Scan for the cell matching the given text and deliver its (X, Y) coordinate at center. 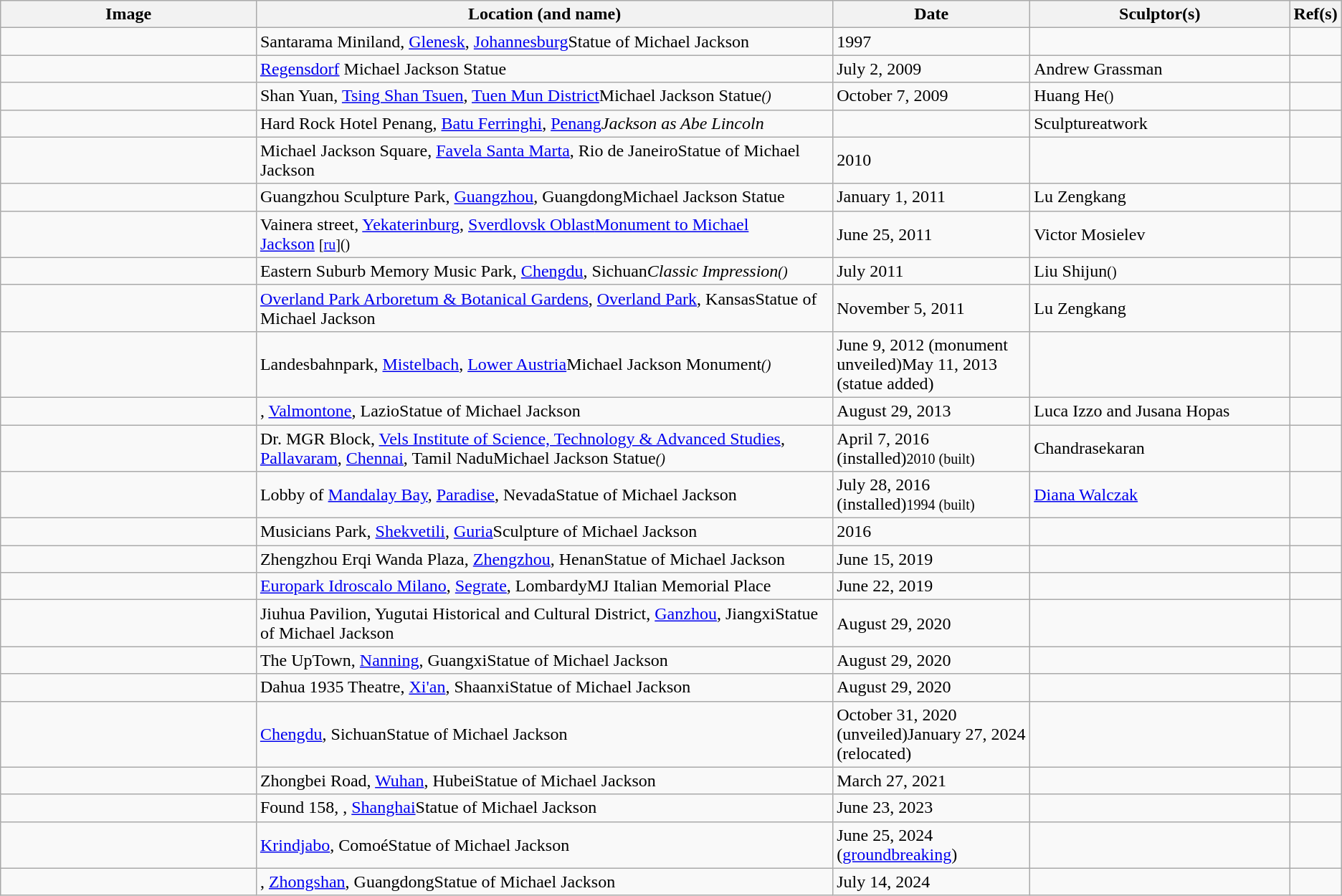
March 27, 2021 (932, 781)
Chandrasekaran (1160, 447)
Huang He() (1160, 96)
October 31, 2020 (unveiled)January 27, 2024 (relocated) (932, 734)
Shan Yuan, Tsing Shan Tsuen, Tuen Mun DistrictMichael Jackson Statue() (544, 96)
Europark Idroscalo Milano, Segrate, LombardyMJ Italian Memorial Place (544, 586)
June 25, 2024 (groundbreaking) (932, 844)
Dr. MGR Block, Vels Institute of Science, Technology & Advanced Studies, Pallavaram, Chennai, Tamil NaduMichael Jackson Statue() (544, 447)
Michael Jackson Square, Favela Santa Marta, Rio de JaneiroStatue of Michael Jackson (544, 161)
June 15, 2019 (932, 559)
Found 158, , ShanghaiStatue of Michael Jackson (544, 808)
Guangzhou Sculpture Park, Guangzhou, GuangdongMichael Jackson Statue (544, 197)
June 23, 2023 (932, 808)
Sculptor(s) (1160, 14)
Ref(s) (1315, 14)
Santarama Miniland, Glenesk, JohannesburgStatue of Michael Jackson (544, 42)
April 7, 2016 (installed)2010 (built) (932, 447)
The UpTown, Nanning, GuangxiStatue of Michael Jackson (544, 660)
January 1, 2011 (932, 197)
Chengdu, SichuanStatue of Michael Jackson (544, 734)
Dahua 1935 Theatre, Xi'an, ShaanxiStatue of Michael Jackson (544, 687)
Jiuhua Pavilion, Yugutai Historical and Cultural District, Ganzhou, JiangxiStatue of Michael Jackson (544, 624)
Landesbahnpark, Mistelbach, Lower AustriaMichael Jackson Monument() (544, 364)
June 25, 2011 (932, 234)
July 2, 2009 (932, 69)
Location (and name) (544, 14)
Musicians Park, Shekvetili, GuriaSculpture of Michael Jackson (544, 532)
Luca Izzo and Jusana Hopas (1160, 411)
1997 (932, 42)
August 29, 2013 (932, 411)
November 5, 2011 (932, 308)
June 9, 2012 (monument unveiled)May 11, 2013 (statue added) (932, 364)
2010 (932, 161)
July 2011 (932, 271)
Andrew Grassman (1160, 69)
June 22, 2019 (932, 586)
Overland Park Arboretum & Botanical Gardens, Overland Park, KansasStatue of Michael Jackson (544, 308)
, Zhongshan, GuangdongStatue of Michael Jackson (544, 882)
Zhengzhou Erqi Wanda Plaza, Zhengzhou, HenanStatue of Michael Jackson (544, 559)
Liu Shijun() (1160, 271)
Krindjabo, ComoéStatue of Michael Jackson (544, 844)
Vainera street, Yekaterinburg, Sverdlovsk OblastMonument to Michael Jackson [ru]() (544, 234)
July 28, 2016 (installed)1994 (built) (932, 495)
Date (932, 14)
Sculptureatwork (1160, 123)
October 7, 2009 (932, 96)
Regensdorf Michael Jackson Statue (544, 69)
July 14, 2024 (932, 882)
, Valmontone, LazioStatue of Michael Jackson (544, 411)
Zhongbei Road, Wuhan, HubeiStatue of Michael Jackson (544, 781)
2016 (932, 532)
Eastern Suburb Memory Music Park, Chengdu, SichuanClassic Impression() (544, 271)
Victor Mosielev (1160, 234)
Hard Rock Hotel Penang, Batu Ferringhi, PenangJackson as Abe Lincoln (544, 123)
Image (129, 14)
Lobby of Mandalay Bay, Paradise, NevadaStatue of Michael Jackson (544, 495)
Diana Walczak (1160, 495)
